Identify which cell holds the provided text, then report its [x, y] central coordinate. 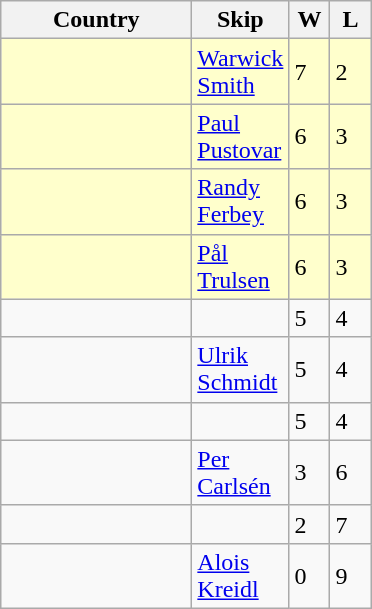
Alois Kreidl [240, 576]
Ulrik Schmidt [240, 370]
Pål Trulsen [240, 266]
Randy Ferbey [240, 202]
Per Carlsén [240, 472]
0 [310, 576]
L [350, 20]
Country [96, 20]
Skip [240, 20]
Warwick Smith [240, 72]
W [310, 20]
Paul Pustovar [240, 136]
9 [350, 576]
